Scan for the cell matching the given text and deliver its [X, Y] coordinate at center. 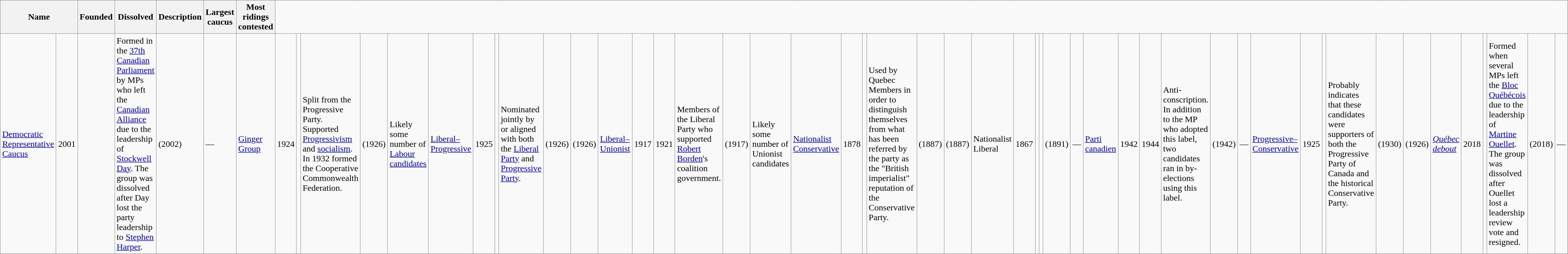
Anti-conscription. In addition to the MP who adopted this label, two candidates ran in by-elections using this label. [1186, 144]
Progressive–Conservative [1276, 144]
1942 [1129, 144]
Democratic Representative Caucus [28, 144]
Largest caucus [220, 17]
2018 [1472, 144]
(2002) [180, 144]
Nominated jointly by or aligned with both the Liberal Party and Progressive Party. [521, 144]
Members of the Liberal Party who supported Robert Borden's coalition government. [699, 144]
Québec debout [1446, 144]
Probably indicates that these candidates were supporters of both the Progressive Party of Canada and the historical Conservative Party. [1351, 144]
1917 [643, 144]
Liberal–Unionist [615, 144]
1867 [1024, 144]
Nationalist Liberal [992, 144]
Dissolved [135, 17]
Parti canadien [1100, 144]
Most ridings contested [256, 17]
1924 [286, 144]
(2018) [1541, 144]
Likely some number of Unionist candidates [771, 144]
Liberal–Progressive [451, 144]
Split from the Progressive Party. Supported Progressivism and socialism. In 1932 formed the Cooperative Commonwealth Federation. [330, 144]
2001 [67, 144]
(1917) [737, 144]
Nationalist Conservative [816, 144]
1878 [852, 144]
(1942) [1224, 144]
(1930) [1389, 144]
(1891) [1056, 144]
Name [39, 17]
Likely some number of Labour candidates [408, 144]
Founded [96, 17]
Ginger Group [256, 144]
1921 [665, 144]
1944 [1150, 144]
Description [180, 17]
